Capture the cell that displays the provided text and extract its [x, y] central coordinate. 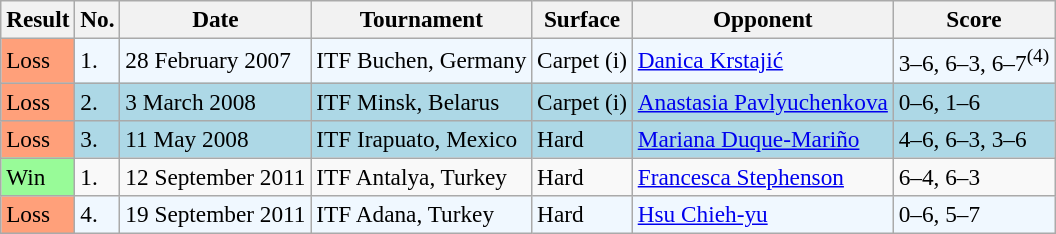
Francesca Stephenson [762, 177]
ITF Antalya, Turkey [422, 177]
2. [98, 101]
3–6, 6–3, 6–7(4) [974, 60]
11 May 2008 [216, 139]
Danica Krstajić [762, 60]
4–6, 6–3, 3–6 [974, 139]
ITF Irapuato, Mexico [422, 139]
Anastasia Pavlyuchenkova [762, 101]
Surface [582, 19]
12 September 2011 [216, 177]
0–6, 5–7 [974, 214]
Date [216, 19]
No. [98, 19]
6–4, 6–3 [974, 177]
ITF Adana, Turkey [422, 214]
4. [98, 214]
Win [38, 177]
ITF Buchen, Germany [422, 60]
Mariana Duque-Mariño [762, 139]
Score [974, 19]
28 February 2007 [216, 60]
0–6, 1–6 [974, 101]
3. [98, 139]
Tournament [422, 19]
19 September 2011 [216, 214]
3 March 2008 [216, 101]
Opponent [762, 19]
ITF Minsk, Belarus [422, 101]
Hsu Chieh-yu [762, 214]
Result [38, 19]
